Provide the (x, y) coordinate of the cell's center where the given text is located.  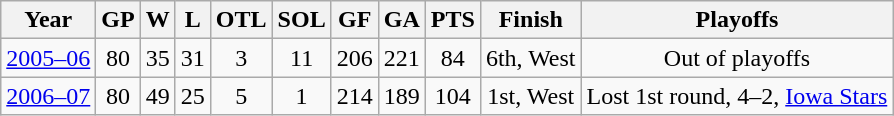
W (158, 20)
206 (354, 58)
221 (402, 58)
GP (118, 20)
189 (402, 96)
1st, West (530, 96)
5 (241, 96)
3 (241, 58)
Out of playoffs (737, 58)
25 (192, 96)
Playoffs (737, 20)
Lost 1st round, 4–2, Iowa Stars (737, 96)
84 (452, 58)
OTL (241, 20)
2006–07 (48, 96)
11 (302, 58)
6th, West (530, 58)
31 (192, 58)
Year (48, 20)
1 (302, 96)
GF (354, 20)
2005–06 (48, 58)
L (192, 20)
104 (452, 96)
49 (158, 96)
Finish (530, 20)
PTS (452, 20)
SOL (302, 20)
GA (402, 20)
214 (354, 96)
35 (158, 58)
